Return (X, Y) of the center of cell containing provided text 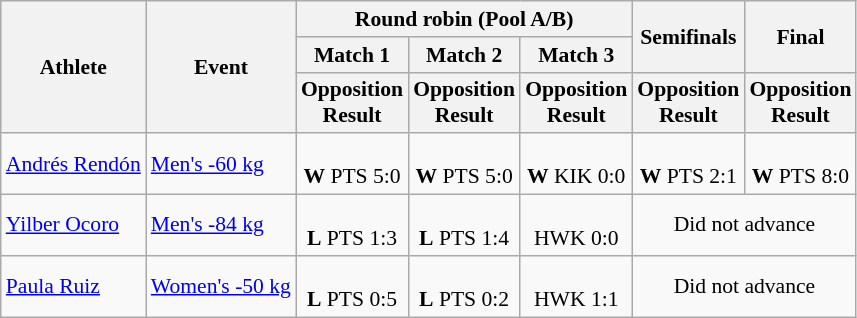
HWK 1:1 (576, 286)
Event (221, 67)
Men's -60 kg (221, 164)
Match 3 (576, 55)
Match 1 (352, 55)
Match 2 (464, 55)
Final (800, 36)
W PTS 2:1 (688, 164)
W PTS 8:0 (800, 164)
Men's -84 kg (221, 226)
W KIK 0:0 (576, 164)
Women's -50 kg (221, 286)
HWK 0:0 (576, 226)
L PTS 1:3 (352, 226)
Yilber Ocoro (74, 226)
Round robin (Pool A/B) (464, 19)
L PTS 0:2 (464, 286)
Athlete (74, 67)
L PTS 0:5 (352, 286)
L PTS 1:4 (464, 226)
Paula Ruiz (74, 286)
Andrés Rendón (74, 164)
Semifinals (688, 36)
